Extract the [x, y] coordinate from the center of the cell holding the provided text.  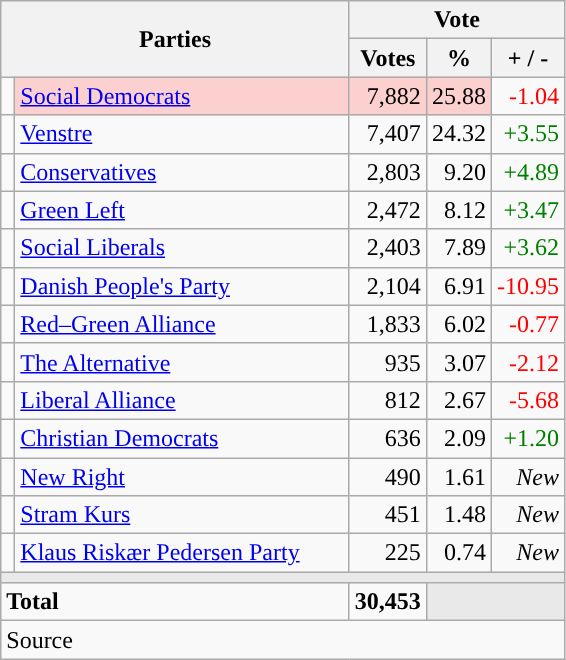
Social Liberals [182, 248]
Venstre [182, 134]
1.61 [458, 477]
1.48 [458, 515]
Klaus Riskær Pedersen Party [182, 553]
+ / - [528, 58]
7,882 [388, 96]
Parties [176, 39]
Stram Kurs [182, 515]
8.12 [458, 210]
-0.77 [528, 324]
9.20 [458, 172]
2.67 [458, 400]
+3.55 [528, 134]
Total [176, 602]
25.88 [458, 96]
Green Left [182, 210]
2.09 [458, 438]
2,803 [388, 172]
7,407 [388, 134]
New Right [182, 477]
% [458, 58]
0.74 [458, 553]
2,104 [388, 286]
Christian Democrats [182, 438]
7.89 [458, 248]
Social Democrats [182, 96]
6.02 [458, 324]
2,472 [388, 210]
30,453 [388, 602]
Liberal Alliance [182, 400]
2,403 [388, 248]
225 [388, 553]
-10.95 [528, 286]
1,833 [388, 324]
+3.62 [528, 248]
-2.12 [528, 362]
Votes [388, 58]
Source [283, 640]
636 [388, 438]
490 [388, 477]
Vote [456, 20]
24.32 [458, 134]
+1.20 [528, 438]
Danish People's Party [182, 286]
Conservatives [182, 172]
451 [388, 515]
The Alternative [182, 362]
-5.68 [528, 400]
Red–Green Alliance [182, 324]
812 [388, 400]
+3.47 [528, 210]
-1.04 [528, 96]
+4.89 [528, 172]
3.07 [458, 362]
6.91 [458, 286]
935 [388, 362]
